Locate the cell with the specified text and output its [x, y] center coordinate. 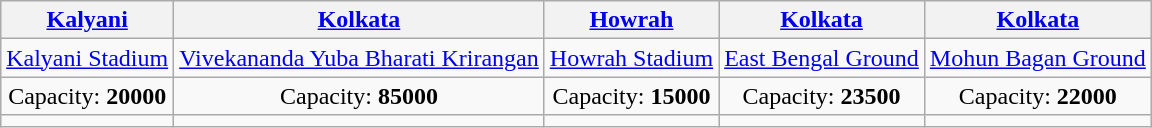
Kalyani Stadium [88, 58]
Vivekananda Yuba Bharati Krirangan [360, 58]
Howrah [631, 20]
Howrah Stadium [631, 58]
Kalyani [88, 20]
Capacity: 22000 [1038, 96]
Capacity: 20000 [88, 96]
Mohun Bagan Ground [1038, 58]
Capacity: 23500 [822, 96]
East Bengal Ground [822, 58]
Capacity: 85000 [360, 96]
Capacity: 15000 [631, 96]
